Pinpoint the cell where the given text exists, returning its (x, y) midpoint coordinate. 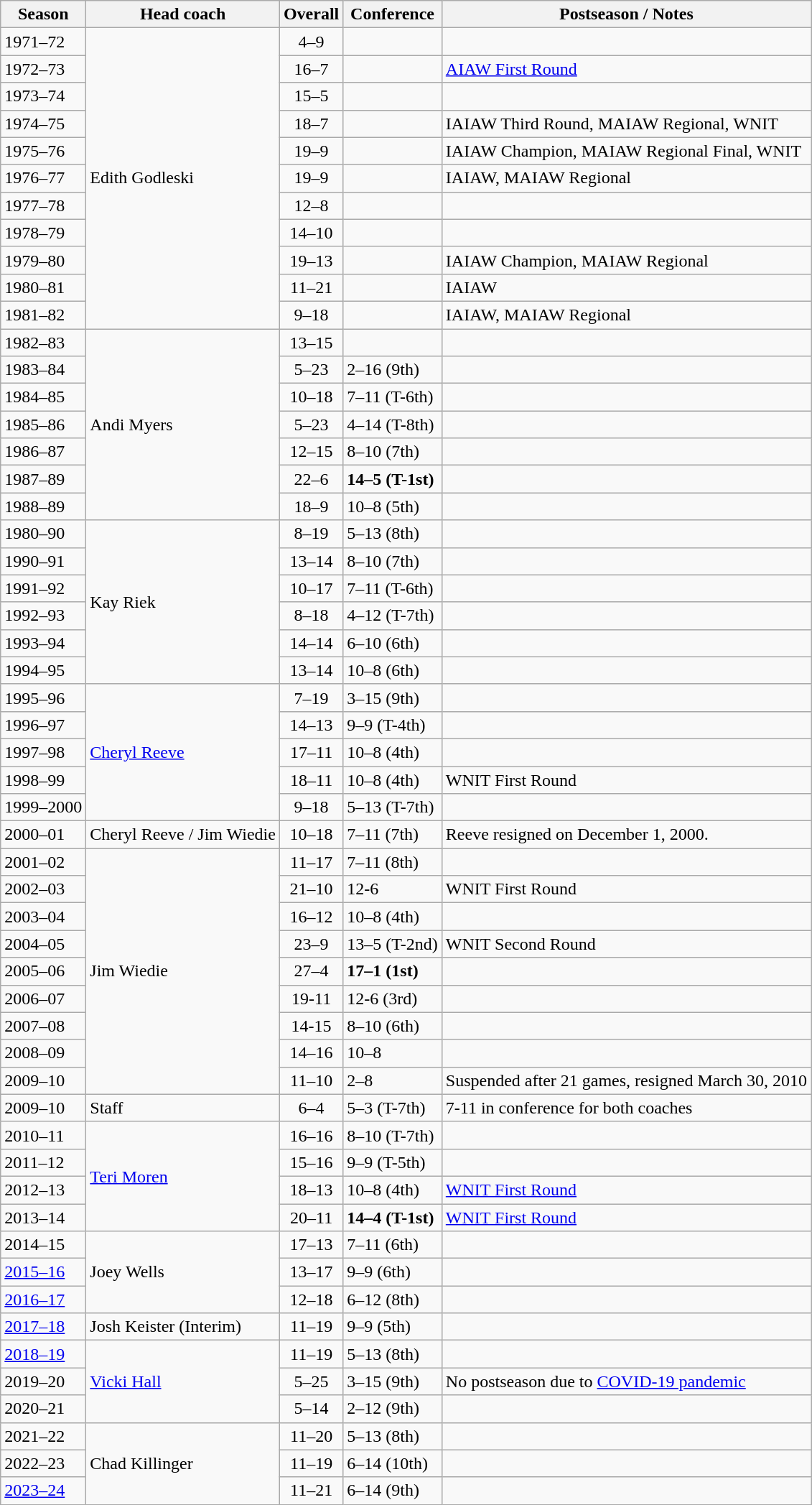
4–12 (T-7th) (393, 616)
17–13 (311, 1245)
Suspended after 21 games, resigned March 30, 2010 (626, 1080)
Chad Killinger (183, 1463)
1987–89 (43, 479)
Cheryl Reeve (183, 752)
1975–76 (43, 151)
19–13 (311, 260)
2–16 (9th) (393, 370)
22–6 (311, 479)
Postseason / Notes (626, 14)
2007–08 (43, 1026)
Teri Moren (183, 1176)
2018–19 (43, 1354)
1994–95 (43, 670)
14–14 (311, 643)
18–13 (311, 1190)
IAIAW Third Round, MAIAW Regional, WNIT (626, 124)
12-6 (3rd) (393, 999)
2011–12 (43, 1162)
1986–87 (43, 452)
1991–92 (43, 588)
4–9 (311, 42)
1978–79 (43, 233)
2008–09 (43, 1053)
8–19 (311, 534)
1974–75 (43, 124)
1971–72 (43, 42)
IAIAW (626, 287)
1977–78 (43, 205)
6–14 (9th) (393, 1491)
2006–07 (43, 999)
2001–02 (43, 862)
1983–84 (43, 370)
2019–20 (43, 1381)
2004–05 (43, 944)
6–12 (8th) (393, 1300)
12-6 (393, 889)
1973–74 (43, 96)
Andi Myers (183, 425)
2021–22 (43, 1436)
Cheryl Reeve / Jim Wiedie (183, 835)
8–18 (311, 616)
Kay Riek (183, 602)
8–10 (6th) (393, 1026)
5–13 (T-7th) (393, 807)
2012–13 (43, 1190)
16–16 (311, 1135)
Reeve resigned on December 1, 2000. (626, 835)
1980–90 (43, 534)
1981–82 (43, 315)
12–18 (311, 1300)
Edith Godleski (183, 178)
11–17 (311, 862)
1979–80 (43, 260)
2016–17 (43, 1300)
2013–14 (43, 1218)
8–10 (T-7th) (393, 1135)
21–10 (311, 889)
2010–11 (43, 1135)
7–11 (7th) (393, 835)
18–9 (311, 506)
9–9 (T-4th) (393, 725)
2023–24 (43, 1491)
16–7 (311, 69)
1995–96 (43, 698)
10–8 (6th) (393, 670)
6–10 (6th) (393, 643)
2–8 (393, 1080)
2–12 (9th) (393, 1409)
5–14 (311, 1409)
AIAW First Round (626, 69)
1997–98 (43, 752)
Season (43, 14)
13–15 (311, 343)
2015–16 (43, 1272)
5–3 (T-7th) (393, 1108)
1988–89 (43, 506)
2020–21 (43, 1409)
1976–77 (43, 178)
11–20 (311, 1436)
Overall (311, 14)
18–11 (311, 779)
1982–83 (43, 343)
4–14 (T-8th) (393, 425)
WNIT Second Round (626, 944)
13–5 (T-2nd) (393, 944)
2014–15 (43, 1245)
10–17 (311, 588)
1996–97 (43, 725)
18–7 (311, 124)
2002–03 (43, 889)
2003–04 (43, 917)
15–16 (311, 1162)
14–5 (T-1st) (393, 479)
10–8 (5th) (393, 506)
20–11 (311, 1218)
9–9 (T-5th) (393, 1162)
1990–91 (43, 561)
Jim Wiedie (183, 971)
7–11 (6th) (393, 1245)
6–14 (10th) (393, 1463)
13–17 (311, 1272)
7-11 in conference for both coaches (626, 1108)
IAIAW Champion, MAIAW Regional Final, WNIT (626, 151)
2017–18 (43, 1327)
1980–81 (43, 287)
Conference (393, 14)
12–8 (311, 205)
15–5 (311, 96)
17–1 (1st) (393, 971)
14–10 (311, 233)
1985–86 (43, 425)
Joey Wells (183, 1272)
IAIAW Champion, MAIAW Regional (626, 260)
1972–73 (43, 69)
1992–93 (43, 616)
14–16 (311, 1053)
9–9 (5th) (393, 1327)
14–4 (T-1st) (393, 1218)
5–25 (311, 1381)
14-15 (311, 1026)
Head coach (183, 14)
9–9 (6th) (393, 1272)
19-11 (311, 999)
2000–01 (43, 835)
1999–2000 (43, 807)
1998–99 (43, 779)
23–9 (311, 944)
17–11 (311, 752)
16–12 (311, 917)
14–13 (311, 725)
2022–23 (43, 1463)
27–4 (311, 971)
No postseason due to COVID-19 pandemic (626, 1381)
1993–94 (43, 643)
7–19 (311, 698)
11–10 (311, 1080)
Vicki Hall (183, 1381)
1984–85 (43, 397)
6–4 (311, 1108)
2005–06 (43, 971)
Staff (183, 1108)
12–15 (311, 452)
10–8 (393, 1053)
Josh Keister (Interim) (183, 1327)
7–11 (8th) (393, 862)
